For the text-containing cell, return its midpoint in [x, y] coordinate format. 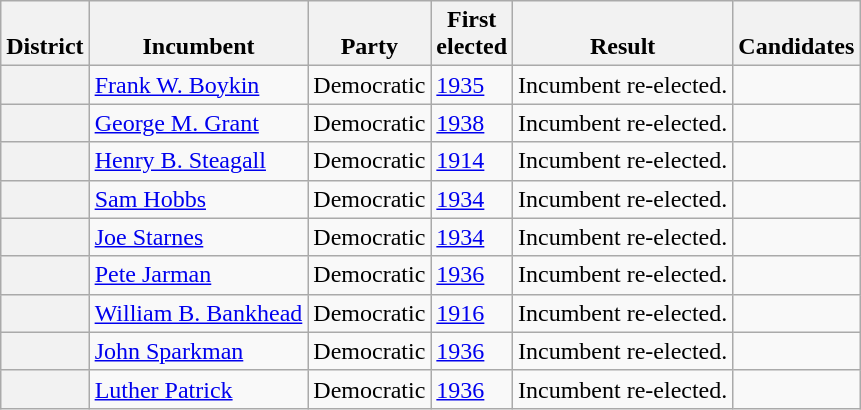
Party [370, 34]
District [45, 34]
George M. Grant [198, 123]
Frank W. Boykin [198, 85]
Sam Hobbs [198, 199]
Result [623, 34]
Pete Jarman [198, 275]
1938 [472, 123]
1935 [472, 85]
Henry B. Steagall [198, 161]
1914 [472, 161]
Candidates [796, 34]
1916 [472, 313]
William B. Bankhead [198, 313]
Joe Starnes [198, 237]
Firstelected [472, 34]
Luther Patrick [198, 389]
Incumbent [198, 34]
John Sparkman [198, 351]
